Search for the cell housing the specified text and yield its (X, Y) center coordinate. 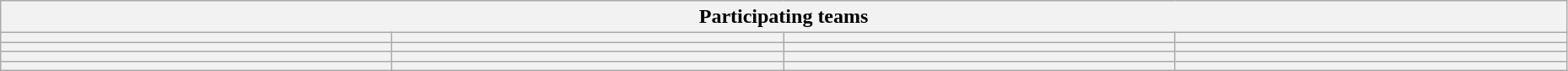
Participating teams (784, 17)
